Detect which cell encompasses the target text, then output its [X, Y] center coordinate. 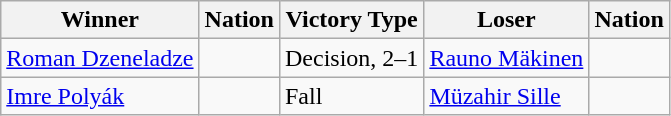
Decision, 2–1 [351, 58]
Loser [506, 20]
Winner [100, 20]
Müzahir Sille [506, 96]
Victory Type [351, 20]
Roman Dzeneladze [100, 58]
Fall [351, 96]
Imre Polyák [100, 96]
Rauno Mäkinen [506, 58]
